Return the (X, Y) coordinate for the center point of the cell that contains the specified text.  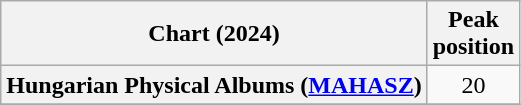
20 (473, 85)
Peakposition (473, 34)
Chart (2024) (214, 34)
Hungarian Physical Albums (MAHASZ) (214, 85)
